Locate the cell with the specified text and output its (X, Y) center coordinate. 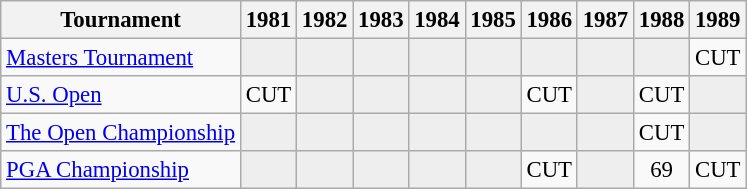
1984 (437, 20)
1988 (661, 20)
1982 (325, 20)
PGA Championship (121, 170)
1986 (549, 20)
U.S. Open (121, 95)
Masters Tournament (121, 58)
The Open Championship (121, 133)
69 (661, 170)
1983 (381, 20)
1989 (718, 20)
1985 (493, 20)
1981 (268, 20)
Tournament (121, 20)
1987 (605, 20)
